Detect which cell encompasses the target text, then output its [X, Y] center coordinate. 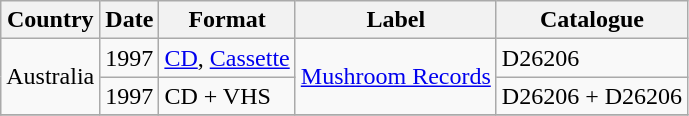
Label [396, 20]
Date [130, 20]
Mushroom Records [396, 77]
Australia [50, 77]
Format [227, 20]
D26206 + D26206 [592, 96]
Country [50, 20]
CD, Cassette [227, 58]
CD + VHS [227, 96]
Catalogue [592, 20]
D26206 [592, 58]
